Return (x, y) of the center of cell containing provided text 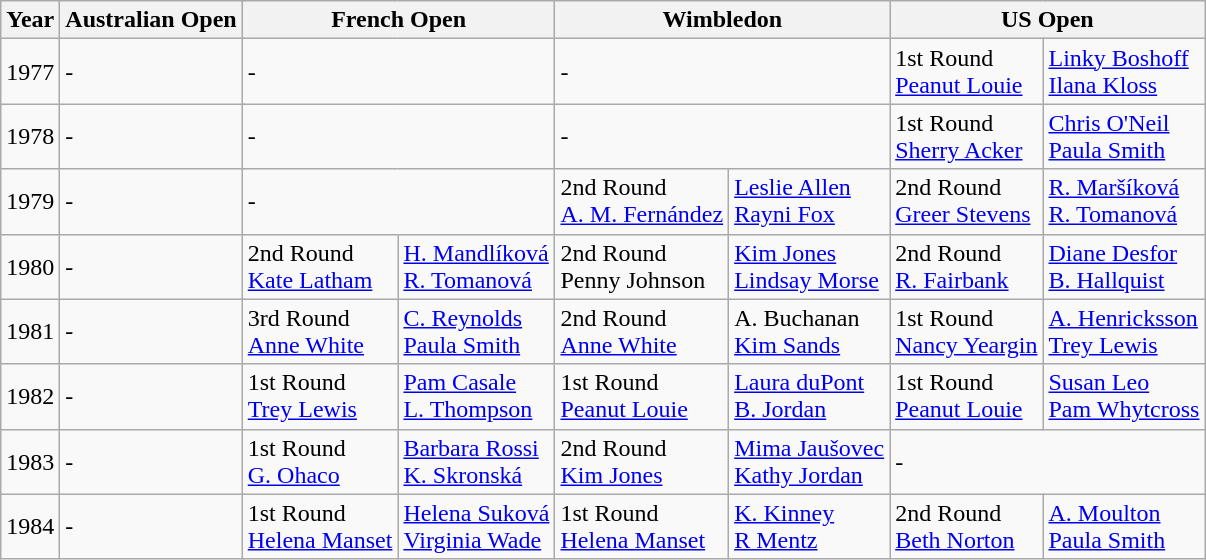
1980 (30, 266)
Wimbledon (722, 20)
1979 (30, 202)
Susan LeoPam Whytcross (1124, 396)
2nd RoundKate Latham (320, 266)
1982 (30, 396)
Linky BoshoffIlana Kloss (1124, 72)
1983 (30, 462)
2nd RoundA. M. Fernández (642, 202)
US Open (1048, 20)
Mima JaušovecKathy Jordan (810, 462)
H. MandlíkováR. Tomanová (476, 266)
Diane DesforB. Hallquist (1124, 266)
Helena SukováVirginia Wade (476, 526)
French Open (398, 20)
2nd RoundKim Jones (642, 462)
Australian Open (151, 20)
Year (30, 20)
1981 (30, 332)
2nd RoundBeth Norton (966, 526)
R. MaršíkováR. Tomanová (1124, 202)
C. ReynoldsPaula Smith (476, 332)
A. MoultonPaula Smith (1124, 526)
2nd RoundR. Fairbank (966, 266)
1st RoundG. Ohaco (320, 462)
1st RoundSherry Acker (966, 136)
2nd RoundAnne White (642, 332)
Kim JonesLindsay Morse (810, 266)
Laura duPontB. Jordan (810, 396)
Chris O'NeilPaula Smith (1124, 136)
1984 (30, 526)
2nd RoundGreer Stevens (966, 202)
2nd RoundPenny Johnson (642, 266)
Leslie AllenRayni Fox (810, 202)
A. BuchananKim Sands (810, 332)
3rd RoundAnne White (320, 332)
Barbara RossiK. Skronská (476, 462)
1st RoundNancy Yeargin (966, 332)
1st RoundTrey Lewis (320, 396)
K. KinneyR Mentz (810, 526)
1978 (30, 136)
A. HenrickssonTrey Lewis (1124, 332)
Pam CasaleL. Thompson (476, 396)
1977 (30, 72)
